Scan for the cell matching the given text and deliver its [X, Y] coordinate at center. 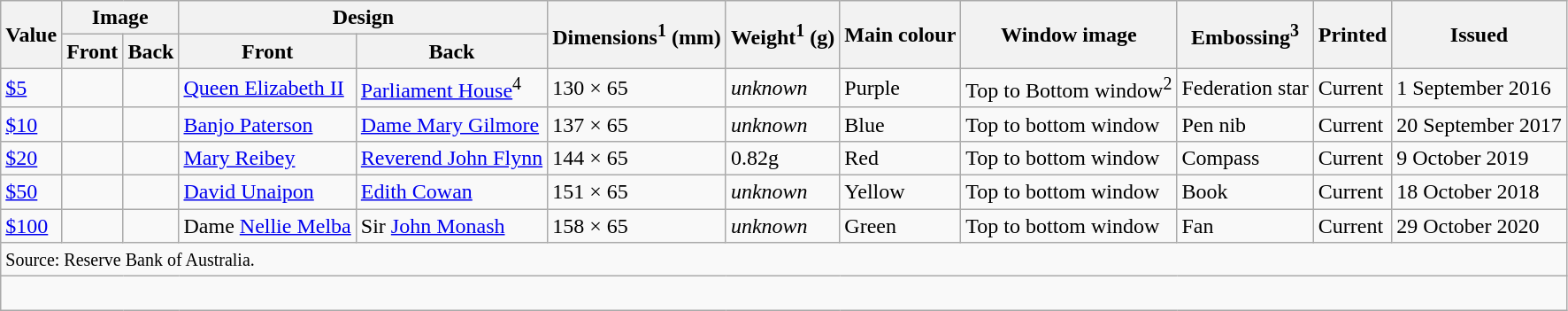
Source: Reserve Bank of Australia. [784, 260]
Edith Cowan [451, 192]
Reverend John Flynn [451, 158]
18 October 2018 [1480, 192]
9 October 2019 [1480, 158]
137 × 65 [637, 124]
$10 [32, 124]
Top to Bottom window2 [1069, 89]
Federation star [1245, 89]
Blue [901, 124]
Window image [1069, 35]
0.82g [782, 158]
Main colour [901, 35]
Image [120, 18]
Value [32, 35]
Banjo Paterson [267, 124]
144 × 65 [637, 158]
29 October 2020 [1480, 226]
Fan [1245, 226]
Yellow [901, 192]
Dimensions1 (mm) [637, 35]
Mary Reibey [267, 158]
Issued [1480, 35]
Design [363, 18]
Pen nib [1245, 124]
Parliament House4 [451, 89]
Purple [901, 89]
$50 [32, 192]
Green [901, 226]
Weight1 (g) [782, 35]
151 × 65 [637, 192]
Sir John Monash [451, 226]
Printed [1352, 35]
Red [901, 158]
$20 [32, 158]
Dame Mary Gilmore [451, 124]
158 × 65 [637, 226]
$5 [32, 89]
1 September 2016 [1480, 89]
Book [1245, 192]
20 September 2017 [1480, 124]
Embossing3 [1245, 35]
130 × 65 [637, 89]
David Unaipon [267, 192]
Dame Nellie Melba [267, 226]
$100 [32, 226]
Compass [1245, 158]
Queen Elizabeth II [267, 89]
